Capture the cell that displays the provided text and extract its [x, y] central coordinate. 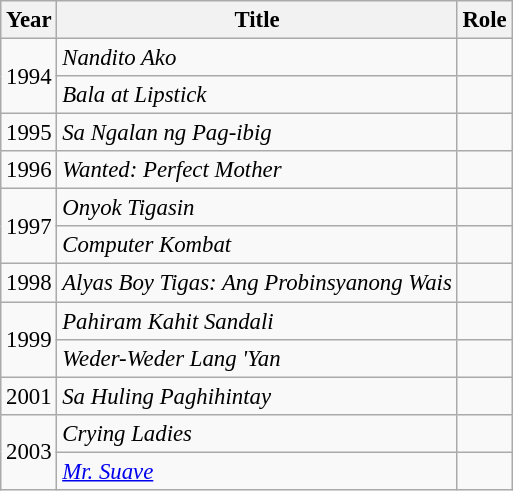
Title [257, 20]
1996 [29, 170]
Role [484, 20]
Sa Huling Paghihintay [257, 396]
Bala at Lipstick [257, 95]
1994 [29, 76]
Pahiram Kahit Sandali [257, 321]
Wanted: Perfect Mother [257, 170]
1995 [29, 133]
Alyas Boy Tigas: Ang Probinsyanong Wais [257, 283]
Weder-Weder Lang 'Yan [257, 358]
Year [29, 20]
Onyok Tigasin [257, 208]
Crying Ladies [257, 433]
Computer Kombat [257, 245]
Mr. Suave [257, 471]
2001 [29, 396]
1997 [29, 226]
Sa Ngalan ng Pag-ibig [257, 133]
Nandito Ako [257, 58]
1998 [29, 283]
2003 [29, 452]
1999 [29, 340]
